Identify which cell holds the provided text, then report its [X, Y] central coordinate. 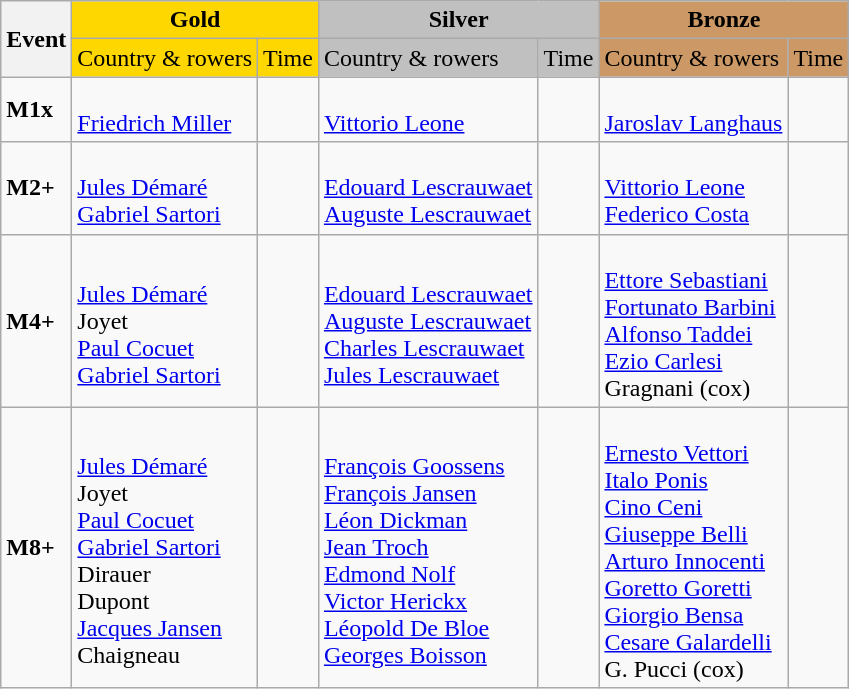
M1x [36, 110]
François Goossens François Jansen Léon Dickman Jean Troch Edmond Nolf Victor Herickx Léopold De Bloe Georges Boisson [428, 548]
M2+ [36, 188]
Bronze [724, 20]
Edouard Lescrauwaet Auguste Lescrauwaet [428, 188]
Jules Démaré Gabriel Sartori [165, 188]
Vittorio Leone [428, 110]
Jules Démaré Joyet Paul Cocuet Gabriel Sartori Dirauer Dupont Jacques Jansen Chaigneau [165, 548]
Silver [458, 20]
M8+ [36, 548]
Gold [196, 20]
Jules Démaré Joyet Paul Cocuet Gabriel Sartori [165, 320]
Edouard Lescrauwaet Auguste Lescrauwaet Charles Lescrauwaet Jules Lescrauwaet [428, 320]
Event [36, 39]
Jaroslav Langhaus [694, 110]
Ettore Sebastiani Fortunato Barbini Alfonso Taddei Ezio Carlesi Gragnani (cox) [694, 320]
Friedrich Miller [165, 110]
Ernesto Vettori Italo Ponis Cino Ceni Giuseppe Belli Arturo Innocenti Goretto Goretti Giorgio Bensa Cesare Galardelli G. Pucci (cox) [694, 548]
M4+ [36, 320]
Vittorio Leone Federico Costa [694, 188]
